Determine the (X, Y) coordinate at the center of the cell enclosing the given text.  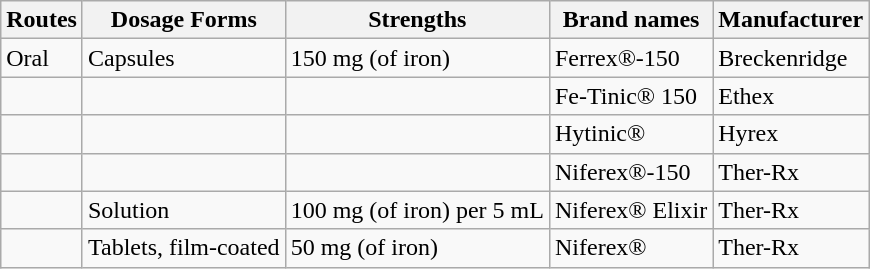
Solution (184, 210)
Manufacturer (791, 20)
Niferex® (630, 248)
Niferex®-150 (630, 172)
Routes (42, 20)
Ethex (791, 96)
Hytinic® (630, 134)
Dosage Forms (184, 20)
50 mg (of iron) (417, 248)
Breckenridge (791, 58)
Brand names (630, 20)
Oral (42, 58)
100 mg (of iron) per 5 mL (417, 210)
Ferrex®-150 (630, 58)
Capsules (184, 58)
Hyrex (791, 134)
Tablets, film-coated (184, 248)
Strengths (417, 20)
Fe-Tinic® 150 (630, 96)
Niferex® Elixir (630, 210)
150 mg (of iron) (417, 58)
